Provide the [x, y] coordinate of the cell's center where the given text is located.  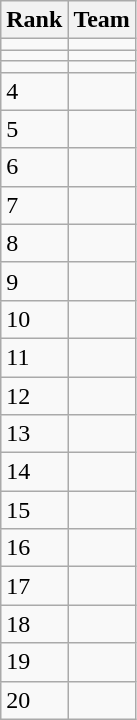
20 [34, 700]
11 [34, 357]
17 [34, 586]
8 [34, 243]
Team [102, 20]
18 [34, 624]
16 [34, 548]
9 [34, 281]
10 [34, 319]
15 [34, 510]
14 [34, 472]
13 [34, 434]
19 [34, 662]
6 [34, 167]
5 [34, 129]
12 [34, 395]
7 [34, 205]
Rank [34, 20]
4 [34, 91]
